Detect which cell encompasses the target text, then output its (x, y) center coordinate. 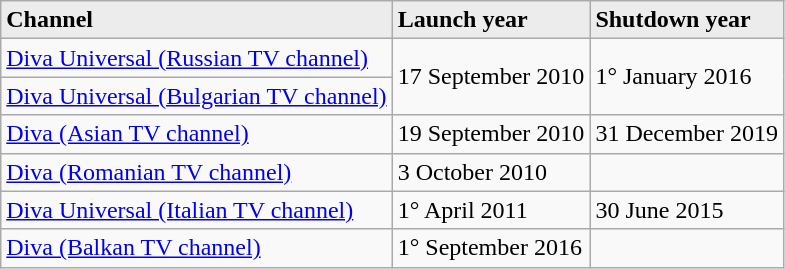
Launch year (491, 20)
Diva Universal (Italian TV channel) (196, 210)
17 September 2010 (491, 77)
19 September 2010 (491, 134)
3 October 2010 (491, 172)
Channel (196, 20)
Diva Universal (Bulgarian TV channel) (196, 96)
Shutdown year (687, 20)
1° January 2016 (687, 77)
Diva (Balkan TV channel) (196, 248)
Diva Universal (Russian TV channel) (196, 58)
31 December 2019 (687, 134)
Diva (Asian TV channel) (196, 134)
1° April 2011 (491, 210)
Diva (Romanian TV channel) (196, 172)
30 June 2015 (687, 210)
1° September 2016 (491, 248)
